Identify which cell holds the provided text, then report its (X, Y) central coordinate. 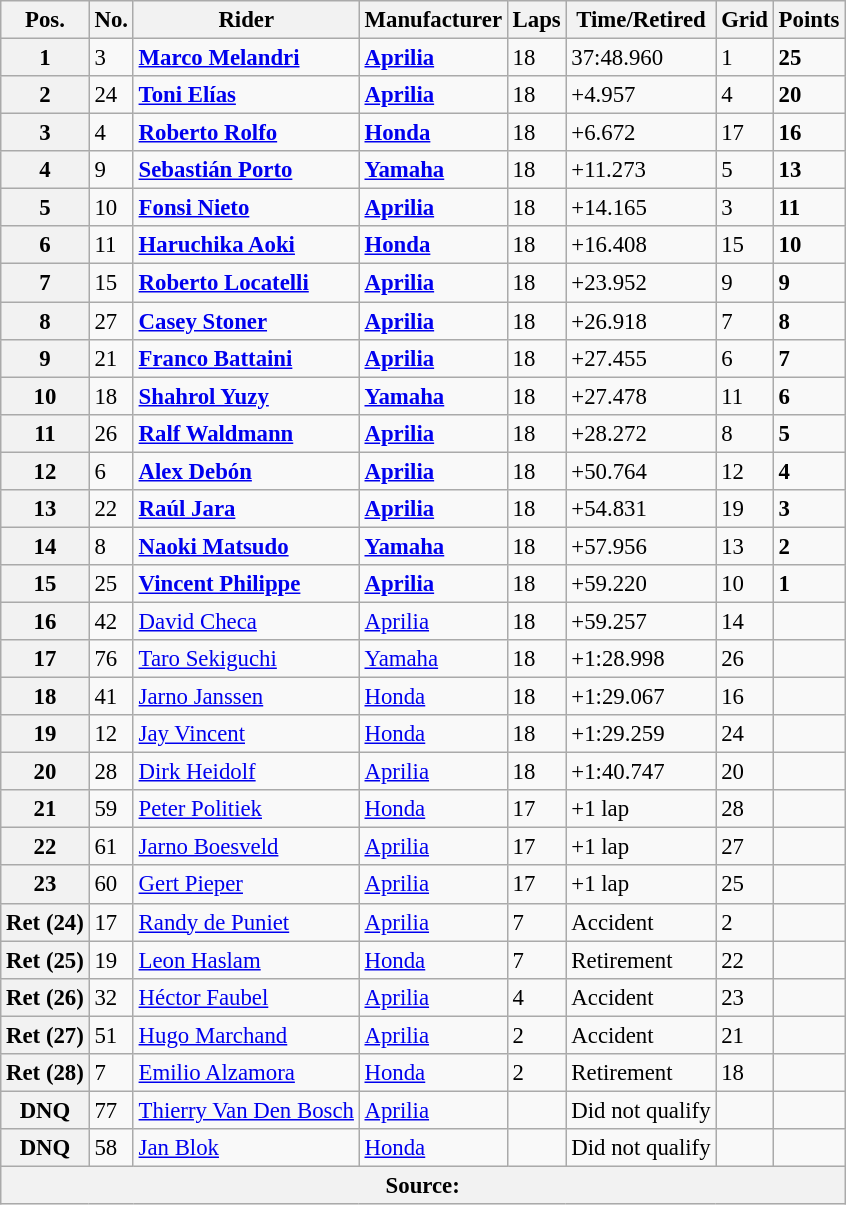
+26.918 (641, 321)
Laps (536, 20)
+28.272 (641, 433)
61 (111, 847)
Jarno Boesveld (246, 847)
Ret (28) (45, 1073)
Gert Pieper (246, 885)
+50.764 (641, 471)
Manufacturer (433, 20)
Time/Retired (641, 20)
Jarno Janssen (246, 697)
Hugo Marchand (246, 1035)
+4.957 (641, 95)
+27.478 (641, 396)
Haruchika Aoki (246, 245)
59 (111, 809)
Franco Battaini (246, 358)
Peter Politiek (246, 809)
32 (111, 997)
Vincent Philippe (246, 584)
Grid (744, 20)
+14.165 (641, 208)
Casey Stoner (246, 321)
+6.672 (641, 133)
Leon Haslam (246, 960)
Dirk Heidolf (246, 772)
58 (111, 1148)
Taro Sekiguchi (246, 659)
Thierry Van Den Bosch (246, 1110)
Randy de Puniet (246, 922)
Marco Melandri (246, 58)
+11.273 (641, 170)
+1:28.998 (641, 659)
+23.952 (641, 283)
Rider (246, 20)
Sebastián Porto (246, 170)
76 (111, 659)
60 (111, 885)
+54.831 (641, 509)
David Checa (246, 621)
+1:40.747 (641, 772)
Ralf Waldmann (246, 433)
+1:29.067 (641, 697)
51 (111, 1035)
Shahrol Yuzy (246, 396)
Toni Elías (246, 95)
+16.408 (641, 245)
No. (111, 20)
Ret (24) (45, 922)
Roberto Locatelli (246, 283)
Ret (26) (45, 997)
Héctor Faubel (246, 997)
Points (808, 20)
41 (111, 697)
Fonsi Nieto (246, 208)
Emilio Alzamora (246, 1073)
37:48.960 (641, 58)
+59.257 (641, 621)
Jan Blok (246, 1148)
Alex Debón (246, 471)
42 (111, 621)
Pos. (45, 20)
Jay Vincent (246, 734)
77 (111, 1110)
+59.220 (641, 584)
Ret (27) (45, 1035)
Naoki Matsudo (246, 546)
Roberto Rolfo (246, 133)
+1:29.259 (641, 734)
Raúl Jara (246, 509)
Ret (25) (45, 960)
+57.956 (641, 546)
Source: (423, 1185)
+27.455 (641, 358)
